Identify which cell holds the provided text, then report its [X, Y] central coordinate. 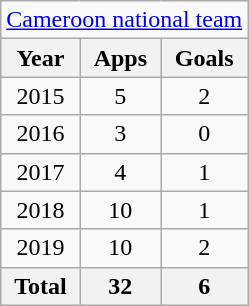
Cameroon national team [124, 20]
32 [120, 286]
Goals [204, 58]
Apps [120, 58]
6 [204, 286]
2019 [40, 248]
2017 [40, 172]
0 [204, 134]
2015 [40, 96]
2018 [40, 210]
Total [40, 286]
2016 [40, 134]
3 [120, 134]
Year [40, 58]
4 [120, 172]
5 [120, 96]
